Identify which cell holds the provided text, then report its (x, y) central coordinate. 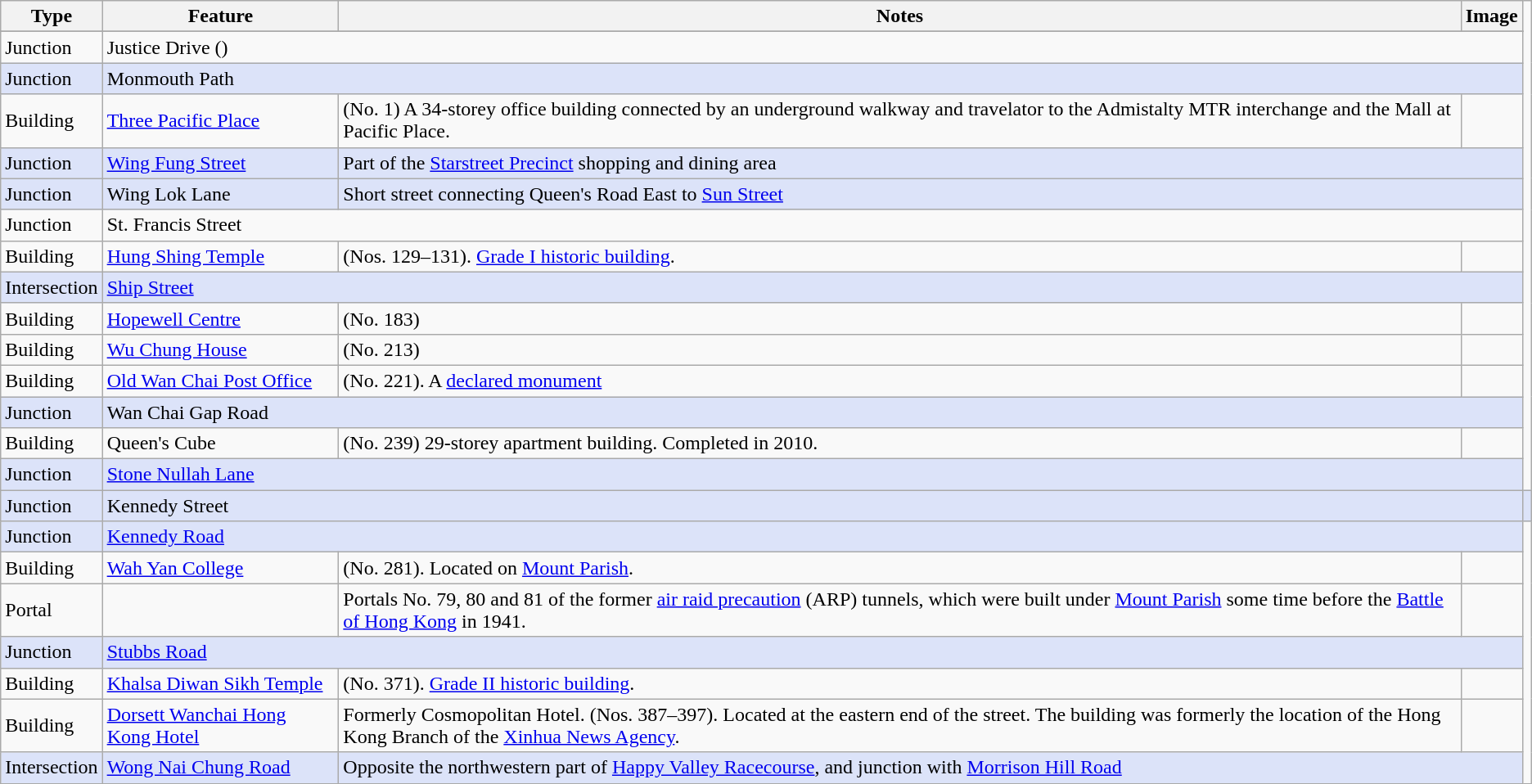
Wan Chai Gap Road (812, 412)
(No. 281). Located on Mount Parish. (900, 568)
Old Wan Chai Post Office (221, 381)
Wing Lok Lane (221, 194)
Wong Nai Chung Road (221, 768)
Justice Drive () (812, 47)
(No. 371). Grade II historic building. (900, 683)
Feature (221, 16)
Part of the Starstreet Precinct shopping and dining area (930, 163)
(No. 183) (900, 318)
Hung Shing Temple (221, 256)
Ship Street (812, 287)
Three Pacific Place (221, 121)
Dorsett Wanchai Hong Kong Hotel (221, 725)
Type (52, 16)
St. Francis Street (812, 225)
Notes (900, 16)
Queen's Cube (221, 444)
Stone Nullah Lane (812, 475)
Portal (52, 611)
(Nos. 129–131). Grade I historic building. (900, 256)
Wah Yan College (221, 568)
Khalsa Diwan Sikh Temple (221, 683)
Opposite the northwestern part of Happy Valley Racecourse, and junction with Morrison Hill Road (930, 768)
Short street connecting Queen's Road East to Sun Street (930, 194)
(No. 239) 29-storey apartment building. Completed in 2010. (900, 444)
Kennedy Road (812, 537)
Stubbs Road (812, 652)
(No. 213) (900, 349)
(No. 221). A declared monument (900, 381)
Image (1491, 16)
Wu Chung House (221, 349)
Monmouth Path (812, 79)
Kennedy Street (812, 506)
Hopewell Centre (221, 318)
Wing Fung Street (221, 163)
